Provide the [X, Y] coordinate of the cell's center where the given text is located.  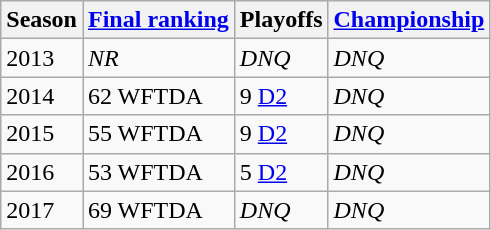
2013 [42, 58]
2016 [42, 172]
5 D2 [281, 172]
Season [42, 20]
62 WFTDA [158, 96]
Playoffs [281, 20]
55 WFTDA [158, 134]
2017 [42, 210]
Final ranking [158, 20]
NR [158, 58]
2014 [42, 96]
2015 [42, 134]
53 WFTDA [158, 172]
Championship [409, 20]
69 WFTDA [158, 210]
